Identify which cell holds the provided text, then report its [X, Y] central coordinate. 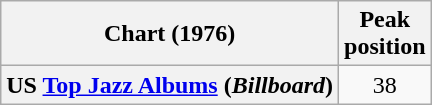
US Top Jazz Albums (Billboard) [170, 85]
Chart (1976) [170, 34]
Peakposition [385, 34]
38 [385, 85]
